Determine the (x, y) coordinate at the center of the cell enclosing the given text.  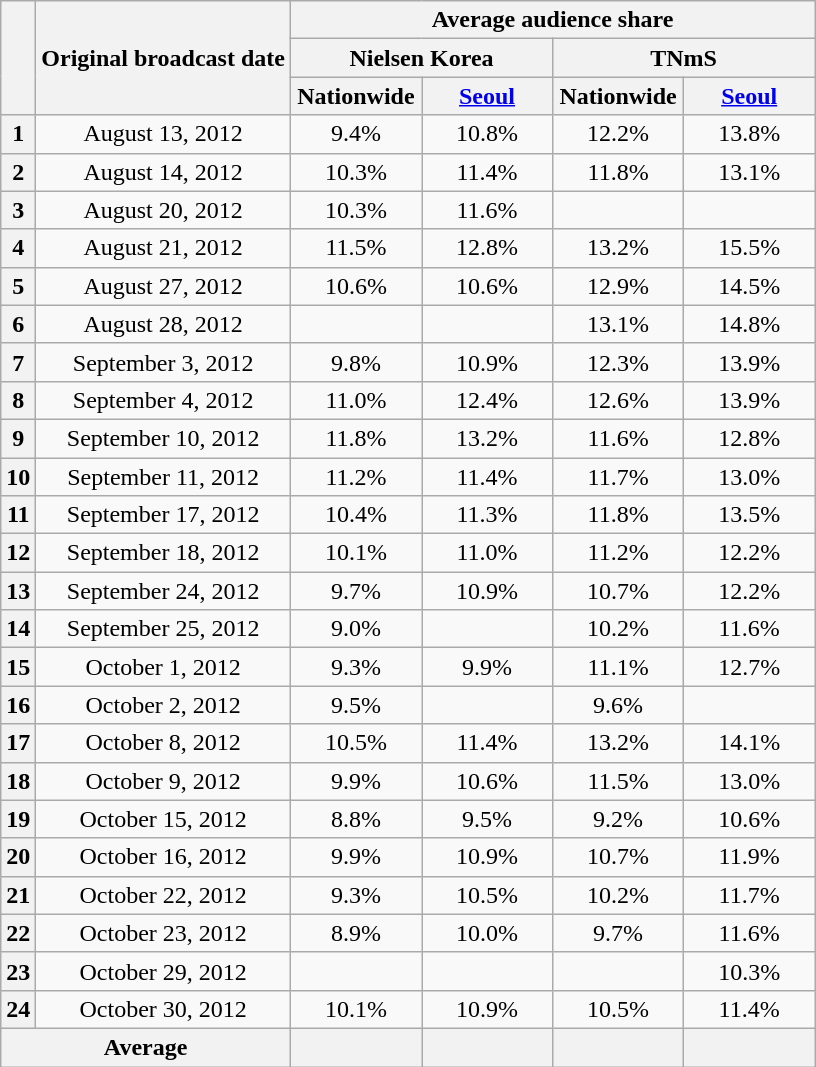
12.3% (618, 362)
10.8% (488, 134)
12.7% (750, 667)
September 10, 2012 (164, 438)
October 30, 2012 (164, 1009)
October 29, 2012 (164, 971)
13 (18, 591)
9.2% (618, 819)
10 (18, 477)
2 (18, 172)
3 (18, 210)
October 22, 2012 (164, 895)
5 (18, 286)
14 (18, 629)
August 28, 2012 (164, 324)
August 27, 2012 (164, 286)
Original broadcast date (164, 58)
15 (18, 667)
September 25, 2012 (164, 629)
16 (18, 705)
9.0% (356, 629)
October 8, 2012 (164, 743)
17 (18, 743)
September 4, 2012 (164, 400)
September 18, 2012 (164, 553)
September 3, 2012 (164, 362)
10.0% (488, 933)
18 (18, 781)
8.8% (356, 819)
August 14, 2012 (164, 172)
August 20, 2012 (164, 210)
1 (18, 134)
September 11, 2012 (164, 477)
9 (18, 438)
12 (18, 553)
19 (18, 819)
12.9% (618, 286)
11.1% (618, 667)
Average audience share (552, 20)
14.8% (750, 324)
9.8% (356, 362)
8 (18, 400)
14.1% (750, 743)
13.8% (750, 134)
14.5% (750, 286)
8.9% (356, 933)
August 13, 2012 (164, 134)
11 (18, 515)
Nielsen Korea (421, 58)
7 (18, 362)
October 16, 2012 (164, 857)
October 2, 2012 (164, 705)
11.3% (488, 515)
23 (18, 971)
24 (18, 1009)
October 15, 2012 (164, 819)
20 (18, 857)
October 9, 2012 (164, 781)
September 24, 2012 (164, 591)
September 17, 2012 (164, 515)
15.5% (750, 248)
TNmS (684, 58)
21 (18, 895)
9.4% (356, 134)
12.6% (618, 400)
4 (18, 248)
11.9% (750, 857)
13.5% (750, 515)
Average (146, 1047)
10.4% (356, 515)
October 23, 2012 (164, 933)
6 (18, 324)
October 1, 2012 (164, 667)
22 (18, 933)
12.4% (488, 400)
August 21, 2012 (164, 248)
9.6% (618, 705)
